Find where the given text appears and provide that cell's center as (X, Y) coordinate. 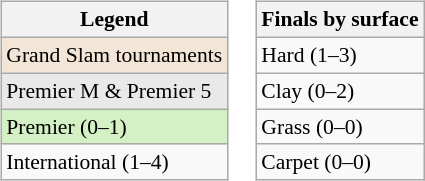
Grass (0–0) (340, 127)
International (1–4) (114, 162)
Finals by surface (340, 20)
Carpet (0–0) (340, 162)
Grand Slam tournaments (114, 55)
Clay (0–2) (340, 91)
Premier M & Premier 5 (114, 91)
Hard (1–3) (340, 55)
Legend (114, 20)
Premier (0–1) (114, 127)
